Search for the cell housing the specified text and yield its [X, Y] center coordinate. 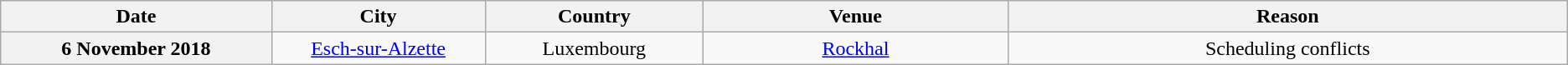
Reason [1287, 17]
Scheduling conflicts [1287, 48]
Venue [856, 17]
Luxembourg [595, 48]
Esch-sur-Alzette [379, 48]
6 November 2018 [136, 48]
City [379, 17]
Rockhal [856, 48]
Country [595, 17]
Date [136, 17]
